Find where the given text appears and provide that cell's center as [X, Y] coordinate. 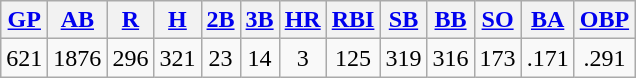
HR [302, 20]
RBI [353, 20]
GP [24, 20]
BA [548, 20]
3B [260, 20]
3 [302, 58]
.171 [548, 58]
AB [78, 20]
125 [353, 58]
316 [450, 58]
R [130, 20]
SO [498, 20]
BB [450, 20]
296 [130, 58]
621 [24, 58]
OBP [604, 20]
319 [404, 58]
H [178, 20]
SB [404, 20]
2B [220, 20]
321 [178, 58]
173 [498, 58]
1876 [78, 58]
23 [220, 58]
.291 [604, 58]
14 [260, 58]
